Output the [X, Y] coordinate of the center of the cell containing the given text.  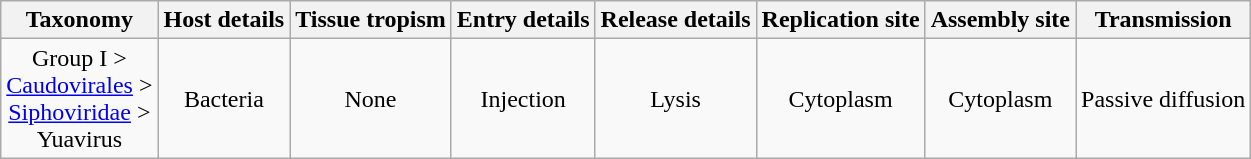
Bacteria [224, 98]
Host details [224, 20]
Injection [523, 98]
Release details [676, 20]
Group I >Caudovirales >Siphoviridae >Yuavirus [80, 98]
Assembly site [1000, 20]
Tissue tropism [371, 20]
Passive diffusion [1164, 98]
Transmission [1164, 20]
None [371, 98]
Replication site [840, 20]
Lysis [676, 98]
Entry details [523, 20]
Taxonomy [80, 20]
